Extract the [X, Y] coordinate from the center of the cell holding the provided text.  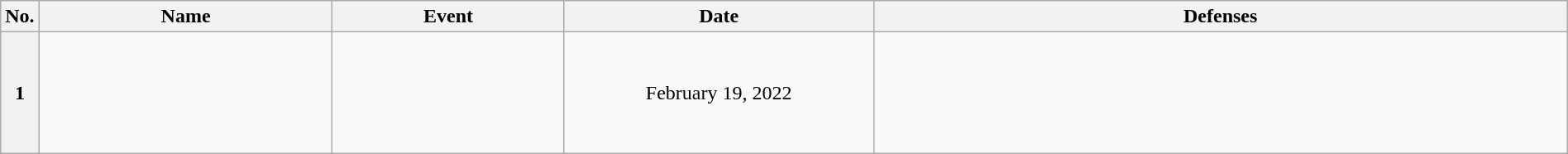
Event [448, 17]
February 19, 2022 [719, 93]
Name [185, 17]
Defenses [1221, 17]
1 [20, 93]
Date [719, 17]
No. [20, 17]
